Find where the given text appears and provide that cell's center as (X, Y) coordinate. 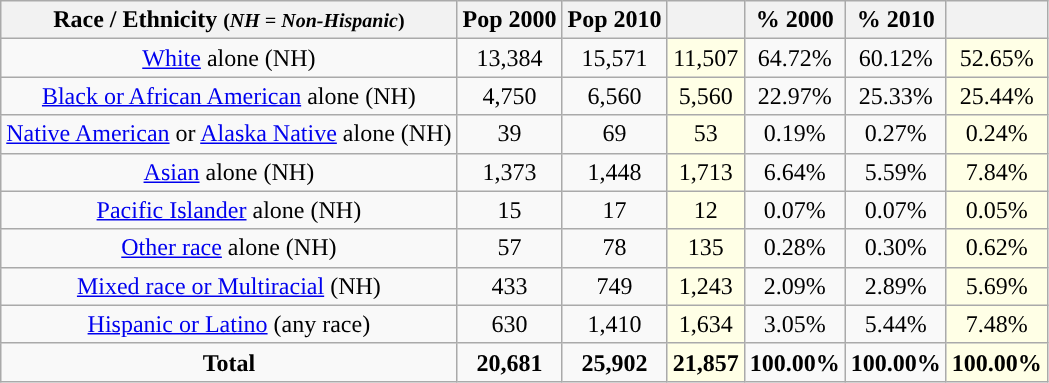
0.24% (996, 134)
Hispanic or Latino (any race) (229, 324)
64.72% (794, 58)
25,902 (614, 362)
433 (510, 286)
Black or African American alone (NH) (229, 96)
0.30% (896, 248)
Pacific Islander alone (NH) (229, 210)
1,243 (706, 286)
3.05% (794, 324)
Pop 2010 (614, 20)
Pop 2000 (510, 20)
0.27% (896, 134)
12 (706, 210)
25.33% (896, 96)
60.12% (896, 58)
57 (510, 248)
0.28% (794, 248)
630 (510, 324)
6,560 (614, 96)
7.84% (996, 172)
1,634 (706, 324)
Total (229, 362)
1,713 (706, 172)
% 2010 (896, 20)
25.44% (996, 96)
White alone (NH) (229, 58)
135 (706, 248)
5.69% (996, 286)
17 (614, 210)
2.09% (794, 286)
0.19% (794, 134)
15 (510, 210)
22.97% (794, 96)
13,384 (510, 58)
78 (614, 248)
53 (706, 134)
11,507 (706, 58)
21,857 (706, 362)
1,448 (614, 172)
5.59% (896, 172)
15,571 (614, 58)
Asian alone (NH) (229, 172)
% 2000 (794, 20)
6.64% (794, 172)
4,750 (510, 96)
2.89% (896, 286)
20,681 (510, 362)
Native American or Alaska Native alone (NH) (229, 134)
1,410 (614, 324)
39 (510, 134)
0.05% (996, 210)
749 (614, 286)
1,373 (510, 172)
Race / Ethnicity (NH = Non-Hispanic) (229, 20)
5.44% (896, 324)
5,560 (706, 96)
69 (614, 134)
Mixed race or Multiracial (NH) (229, 286)
7.48% (996, 324)
0.62% (996, 248)
Other race alone (NH) (229, 248)
52.65% (996, 58)
